Search for the cell housing the specified text and yield its (X, Y) center coordinate. 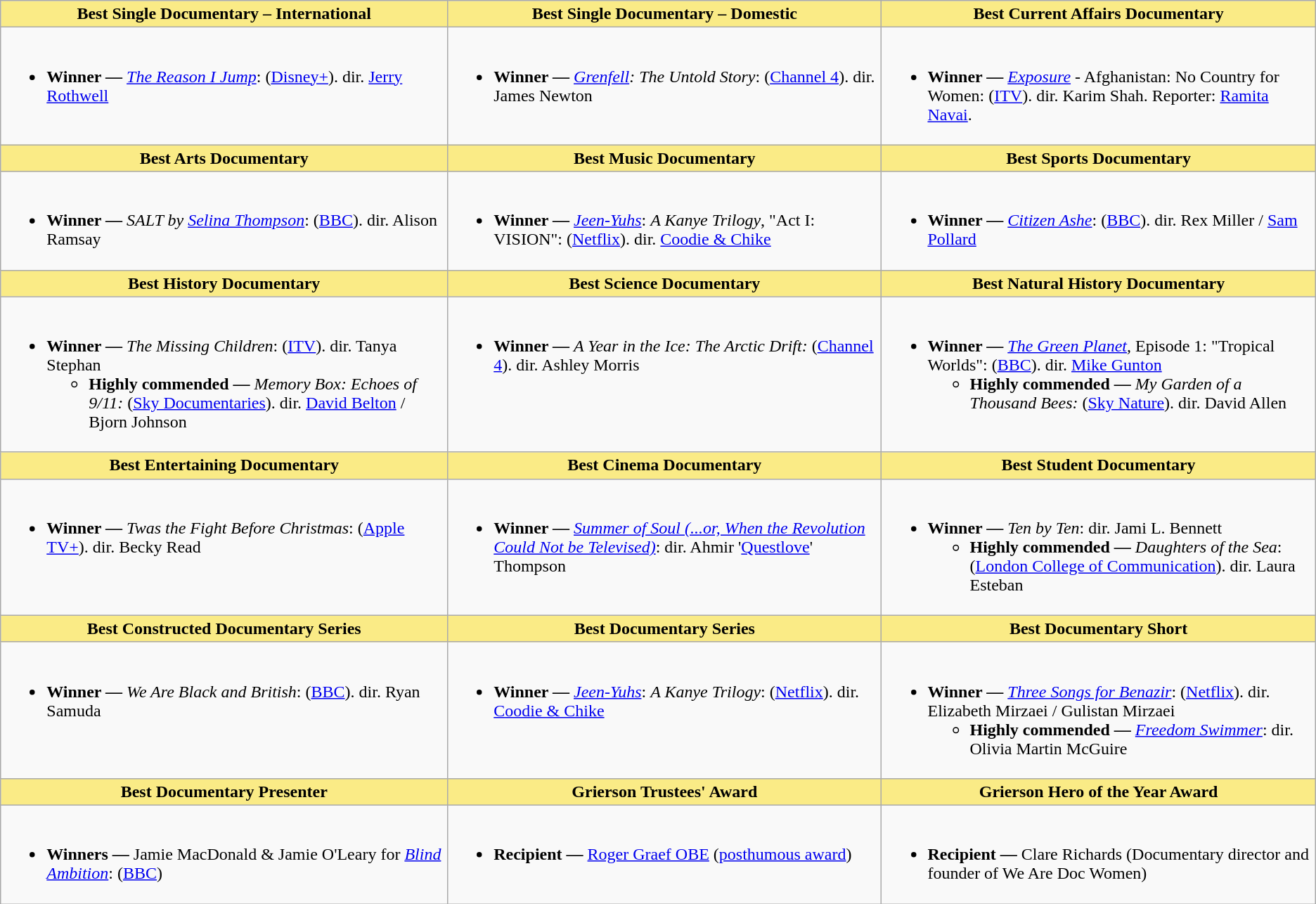
Recipient — Roger Graef OBE (posthumous award) (665, 854)
Best Student Documentary (1098, 465)
Best Entertaining Documentary (224, 465)
Best Science Documentary (665, 283)
Winner — Ten by Ten: dir. Jami L. BennettHighly commended — Daughters of the Sea: (London College of Communication). dir. Laura Esteban (1098, 547)
Winner — Jeen-Yuhs: A Kanye Trilogy, "Act I: VISION": (Netflix). dir. Coodie & Chike (665, 221)
Best Constructed Documentary Series (224, 628)
Best Documentary Short (1098, 628)
Best Documentary Series (665, 628)
Winner — Grenfell: The Untold Story: (Channel 4). dir. James Newton (665, 86)
Best Documentary Presenter (224, 792)
Best Cinema Documentary (665, 465)
Winner — Exposure - Afghanistan: No Country for Women: (ITV). dir. Karim Shah. Reporter: Ramita Navai. (1098, 86)
Best Single Documentary – Domestic (665, 14)
Winner — Citizen Ashe: (BBC). dir. Rex Miller / Sam Pollard (1098, 221)
Winners — Jamie MacDonald & Jamie O'Leary for Blind Ambition: (BBC) (224, 854)
Recipient — Clare Richards (Documentary director and founder of We Are Doc Women) (1098, 854)
Winner — We Are Black and British: (BBC). dir. Ryan Samuda (224, 710)
Winner — The Reason I Jump: (Disney+). dir. Jerry Rothwell (224, 86)
Winner — Jeen-Yuhs: A Kanye Trilogy: (Netflix). dir. Coodie & Chike (665, 710)
Winner — Three Songs for Benazir: (Netflix). dir. Elizabeth Mirzaei / Gulistan MirzaeiHighly commended — Freedom Swimmer: dir. Olivia Martin McGuire (1098, 710)
Best Music Documentary (665, 158)
Best History Documentary (224, 283)
Best Sports Documentary (1098, 158)
Winner — A Year in the Ice: The Arctic Drift: (Channel 4). dir. Ashley Morris (665, 374)
Best Arts Documentary (224, 158)
Best Natural History Documentary (1098, 283)
Winner — SALT by Selina Thompson: (BBC). dir. Alison Ramsay (224, 221)
Best Current Affairs Documentary (1098, 14)
Winner — Twas the Fight Before Christmas: (Apple TV+). dir. Becky Read (224, 547)
Grierson Hero of the Year Award (1098, 792)
Grierson Trustees' Award (665, 792)
Best Single Documentary – International (224, 14)
Winner — Summer of Soul (...or, When the Revolution Could Not be Televised): dir. Ahmir 'Questlove' Thompson (665, 547)
